Locate the cell with the specified text and output its (x, y) center coordinate. 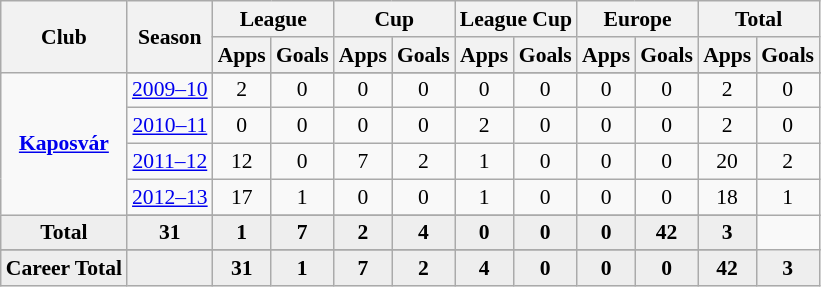
Cup (394, 19)
League Cup (516, 19)
Kaposvár (64, 143)
12 (242, 162)
17 (242, 197)
Club (64, 36)
Europe (638, 19)
18 (727, 197)
2009–10 (170, 90)
Season (170, 36)
Career Total (64, 269)
20 (727, 162)
League (274, 19)
2010–11 (170, 126)
2012–13 (170, 197)
2011–12 (170, 162)
